Find where the given text appears and provide that cell's center as (X, Y) coordinate. 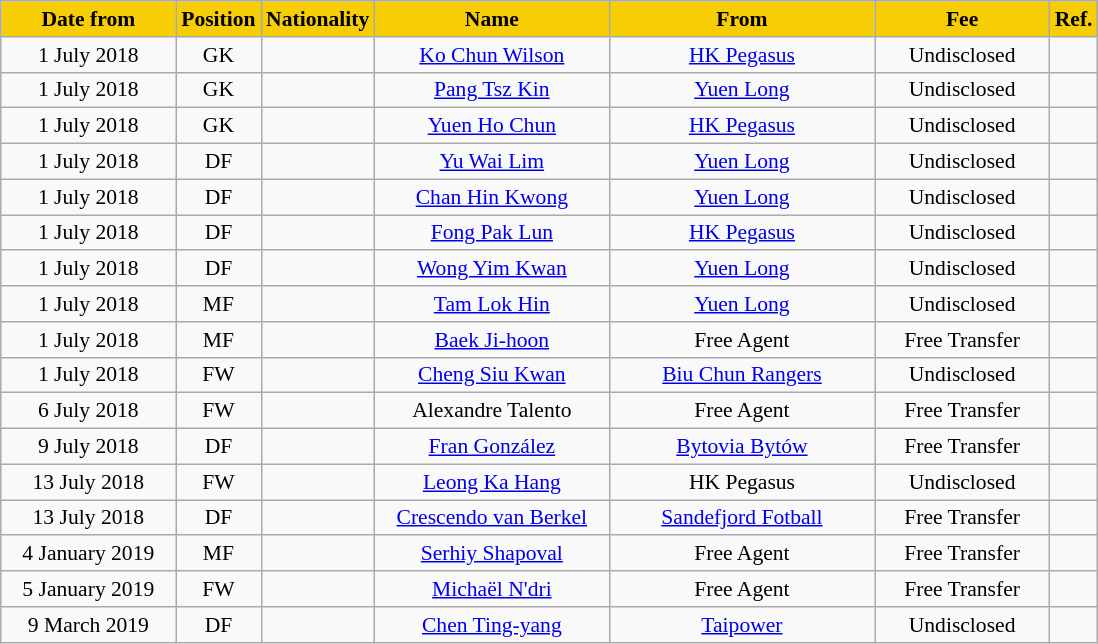
Chan Hin Kwong (492, 197)
5 January 2019 (88, 589)
4 January 2019 (88, 554)
Pang Tsz Kin (492, 90)
9 March 2019 (88, 625)
Leong Ka Hang (492, 482)
From (742, 19)
Sandefjord Fotball (742, 518)
6 July 2018 (88, 411)
Yuen Ho Chun (492, 126)
Ko Chun Wilson (492, 55)
Baek Ji-hoon (492, 340)
Serhiy Shapoval (492, 554)
Crescendo van Berkel (492, 518)
Ref. (1074, 19)
Tam Lok Hin (492, 304)
Wong Yim Kwan (492, 269)
Fong Pak Lun (492, 233)
Position (218, 19)
Bytovia Bytów (742, 447)
Taipower (742, 625)
Fee (962, 19)
Nationality (318, 19)
Date from (88, 19)
Name (492, 19)
Cheng Siu Kwan (492, 375)
Yu Wai Lim (492, 162)
Biu Chun Rangers (742, 375)
Fran González (492, 447)
Chen Ting-yang (492, 625)
Alexandre Talento (492, 411)
Michaël N'dri (492, 589)
9 July 2018 (88, 447)
